Output the (x, y) coordinate of the center of the cell containing the given text.  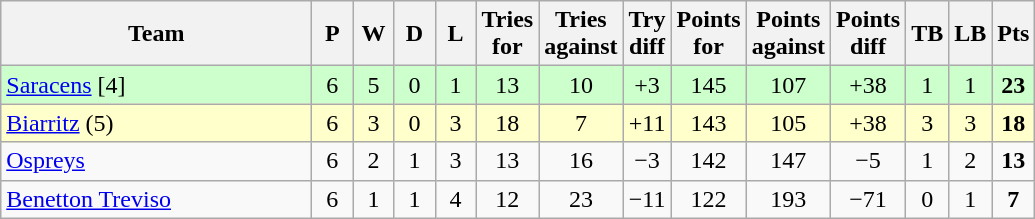
Ospreys (156, 161)
Biarritz (5) (156, 123)
Points diff (868, 34)
107 (788, 85)
−3 (647, 161)
12 (508, 199)
Tries against (581, 34)
Points for (708, 34)
147 (788, 161)
Saracens [4] (156, 85)
Benetton Treviso (156, 199)
−71 (868, 199)
Points against (788, 34)
+11 (647, 123)
D (414, 34)
4 (456, 199)
143 (708, 123)
105 (788, 123)
Team (156, 34)
L (456, 34)
P (332, 34)
193 (788, 199)
122 (708, 199)
Try diff (647, 34)
−11 (647, 199)
+3 (647, 85)
Tries for (508, 34)
16 (581, 161)
5 (374, 85)
LB (970, 34)
142 (708, 161)
145 (708, 85)
Pts (1014, 34)
W (374, 34)
TB (928, 34)
−5 (868, 161)
10 (581, 85)
